Output the [x, y] coordinate of the center of the cell containing the given text.  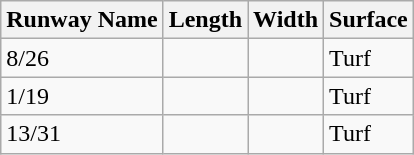
13/31 [82, 134]
8/26 [82, 58]
Length [205, 20]
Runway Name [82, 20]
Width [286, 20]
Surface [369, 20]
1/19 [82, 96]
